Output the [x, y] coordinate of the center of the cell containing the given text.  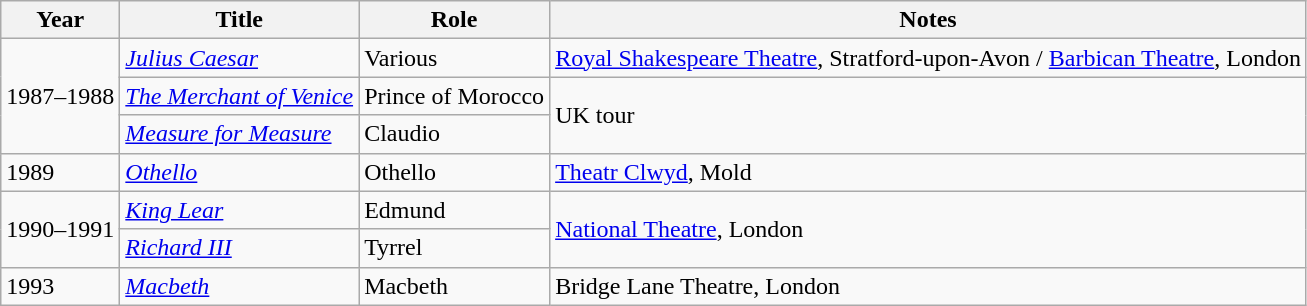
The Merchant of Venice [240, 96]
Role [454, 20]
1987–1988 [60, 96]
Royal Shakespeare Theatre, Stratford-upon-Avon / Barbican Theatre, London [928, 58]
Tyrrel [454, 248]
Year [60, 20]
Title [240, 20]
Notes [928, 20]
Theatr Clwyd, Mold [928, 172]
Richard III [240, 248]
King Lear [240, 210]
Edmund [454, 210]
National Theatre, London [928, 229]
1990–1991 [60, 229]
Julius Caesar [240, 58]
1993 [60, 286]
1989 [60, 172]
Measure for Measure [240, 134]
Various [454, 58]
UK tour [928, 115]
Claudio [454, 134]
Prince of Morocco [454, 96]
Bridge Lane Theatre, London [928, 286]
